Provide the [x, y] coordinate of the cell's center where the given text is located.  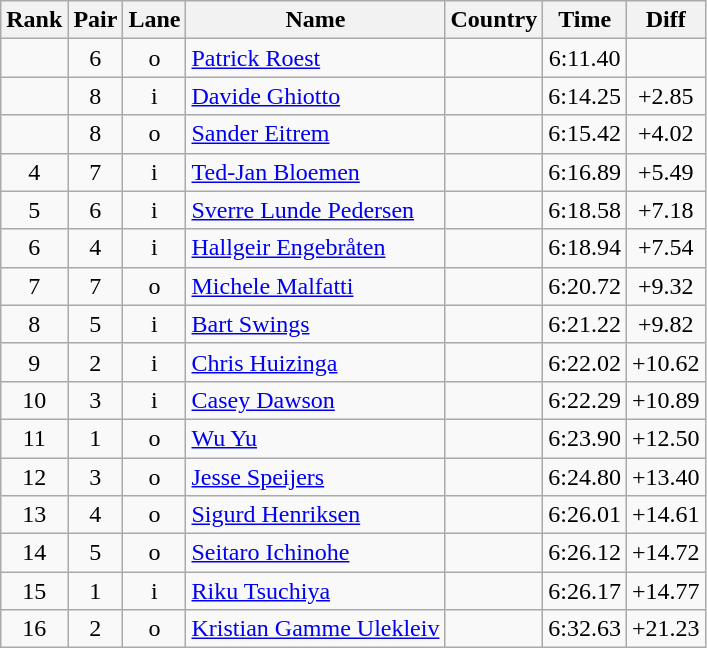
15 [34, 591]
+21.23 [666, 629]
11 [34, 438]
Time [585, 20]
Sander Eitrem [316, 134]
Michele Malfatti [316, 286]
+10.62 [666, 362]
12 [34, 477]
Name [316, 20]
Chris Huizinga [316, 362]
Sigurd Henriksen [316, 515]
6:22.02 [585, 362]
+14.72 [666, 553]
Ted-Jan Bloemen [316, 172]
6:15.42 [585, 134]
Pair [96, 20]
6:21.22 [585, 324]
+10.89 [666, 400]
Jesse Speijers [316, 477]
+5.49 [666, 172]
+4.02 [666, 134]
6:32.63 [585, 629]
Sverre Lunde Pedersen [316, 210]
6:11.40 [585, 58]
Wu Yu [316, 438]
6:24.80 [585, 477]
Kristian Gamme Ulekleiv [316, 629]
6:18.94 [585, 248]
6:20.72 [585, 286]
Seitaro Ichinohe [316, 553]
Country [494, 20]
Bart Swings [316, 324]
13 [34, 515]
6:18.58 [585, 210]
Davide Ghiotto [316, 96]
+12.50 [666, 438]
6:14.25 [585, 96]
9 [34, 362]
+9.82 [666, 324]
Casey Dawson [316, 400]
6:26.12 [585, 553]
Lane [154, 20]
+14.77 [666, 591]
+7.18 [666, 210]
Diff [666, 20]
6:26.17 [585, 591]
+13.40 [666, 477]
6:26.01 [585, 515]
+2.85 [666, 96]
14 [34, 553]
+9.32 [666, 286]
Patrick Roest [316, 58]
Riku Tsuchiya [316, 591]
16 [34, 629]
6:22.29 [585, 400]
+7.54 [666, 248]
6:16.89 [585, 172]
+14.61 [666, 515]
10 [34, 400]
6:23.90 [585, 438]
Hallgeir Engebråten [316, 248]
Rank [34, 20]
